Scan for the cell matching the given text and deliver its [X, Y] coordinate at center. 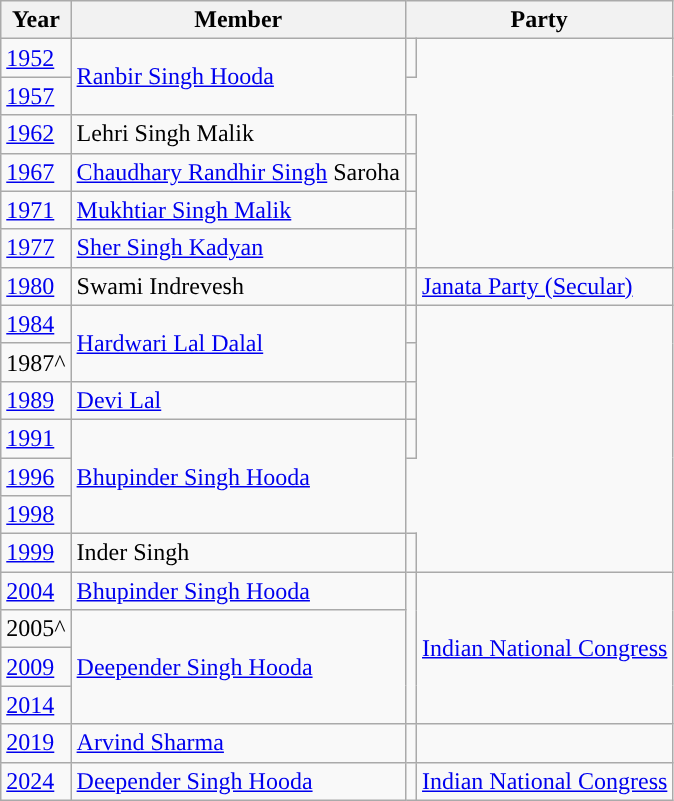
Lehri Singh Malik [238, 134]
1991 [36, 438]
Inder Singh [238, 553]
Arvind Sharma [238, 743]
1987^ [36, 362]
Swami Indrevesh [238, 286]
2004 [36, 591]
2005^ [36, 629]
Member [238, 20]
Mukhtiar Singh Malik [238, 210]
1980 [36, 286]
Janata Party (Secular) [545, 286]
Chaudhary Randhir Singh Saroha [238, 172]
Year [36, 20]
1971 [36, 210]
1967 [36, 172]
1957 [36, 96]
2014 [36, 705]
1996 [36, 477]
2024 [36, 781]
2009 [36, 667]
Devi Lal [238, 400]
1962 [36, 134]
1989 [36, 400]
2019 [36, 743]
1952 [36, 58]
1998 [36, 515]
1977 [36, 248]
Party [538, 20]
Ranbir Singh Hooda [238, 77]
1999 [36, 553]
1984 [36, 324]
Hardwari Lal Dalal [238, 343]
Sher Singh Kadyan [238, 248]
